Capture the cell that displays the provided text and extract its [X, Y] central coordinate. 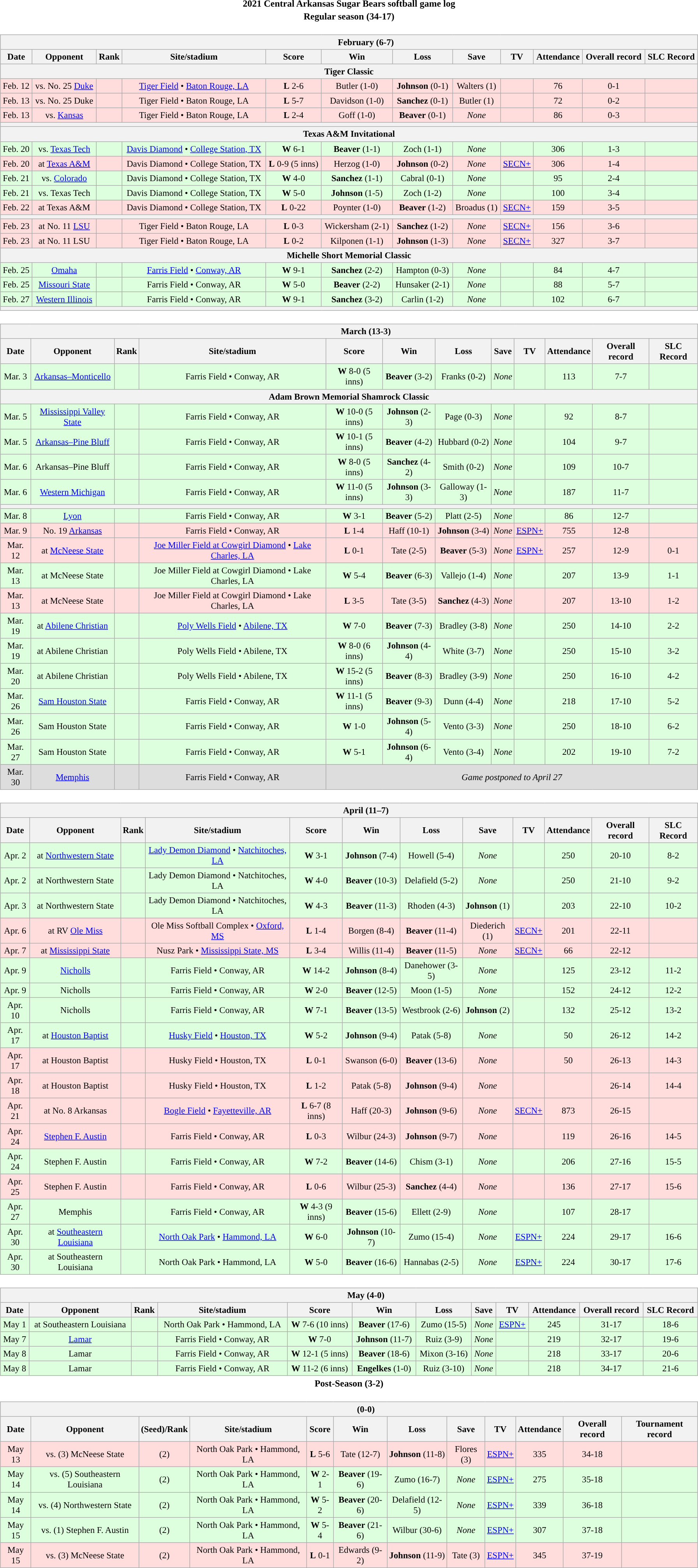
Sanchez (4-3) [464, 601]
102 [558, 300]
Feb. 27 [16, 300]
Beaver (9-3) [409, 701]
Beaver (11-4) [432, 931]
Western Michigan [72, 492]
Mar. 12 [16, 551]
Beaver (0-1) [422, 115]
113 [569, 376]
125 [568, 971]
W 12-1 (5 inns) [319, 1354]
3-5 [614, 207]
W 2-0 [316, 990]
Sanchez (4-2) [409, 467]
755 [569, 530]
20-10 [620, 855]
Lyon [72, 516]
6-7 [614, 300]
Chism (3-1) [432, 1161]
Bradley (3-8) [464, 626]
vs. (4) Northwestern State [85, 1505]
Beaver (2-2) [357, 285]
88 [558, 285]
W 4-3 [316, 906]
26-16 [620, 1136]
vs. (5) Southeastern Louisiana [85, 1479]
W 5-1 [354, 752]
Johnson (6-4) [409, 752]
187 [569, 492]
109 [569, 467]
Apr. 10 [15, 1010]
L 2-4 [294, 115]
100 [558, 193]
14-4 [673, 1086]
Wilbur (25-3) [371, 1186]
152 [568, 990]
14-5 [673, 1136]
7-2 [673, 752]
Beaver (5-3) [464, 551]
Johnson (10-7) [371, 1237]
Tate (3) [466, 1555]
Johnson (2-3) [409, 417]
Apr. 18 [15, 1086]
Beaver (12-5) [371, 990]
Beaver (16-6) [371, 1262]
Feb. 22 [16, 207]
Smith (0-2) [464, 467]
21-10 [620, 880]
Texas A&M Invitational [349, 134]
4-7 [614, 270]
9-2 [673, 880]
2-2 [673, 626]
159 [558, 207]
Vento (3-3) [464, 727]
Bogle Field • Fayetteville, AR [218, 1111]
Feb. 12 [16, 86]
12-8 [621, 530]
Johnson (0-2) [422, 164]
Haff (20-3) [371, 1111]
31-17 [611, 1325]
16-10 [621, 676]
W 7-6 (10 inns) [319, 1325]
Platt (2-5) [464, 516]
22-11 [620, 931]
Flores (3) [466, 1454]
9-7 [621, 442]
29-17 [620, 1237]
Tournament record [659, 1429]
327 [558, 241]
W 6-1 [294, 149]
30-17 [620, 1262]
Wilbur (24-3) [371, 1136]
Arkansas–Monticello [72, 376]
Beaver (7-3) [409, 626]
Johnson (1-5) [357, 193]
339 [539, 1505]
245 [554, 1325]
873 [568, 1111]
L 0-22 [294, 207]
W 6-0 [316, 1237]
22-10 [620, 906]
Kilponen (1-1) [357, 241]
Page (0-3) [464, 417]
12-9 [621, 551]
Johnson (9-7) [432, 1136]
10-7 [621, 467]
W 14-2 [316, 971]
Mar. 30 [16, 777]
26-13 [620, 1061]
Zoch (1-2) [422, 193]
W 1-0 [354, 727]
Bradley (3-9) [464, 676]
Beaver (5-2) [409, 516]
Beaver (6-3) [409, 576]
(0-0) [349, 1409]
Goff (1-0) [357, 115]
1-4 [614, 164]
Apr. 3 [15, 906]
Beaver (14-6) [371, 1161]
17-6 [673, 1262]
11-2 [673, 971]
Moon (1-5) [432, 990]
May 13 [16, 1454]
Beaver (13-6) [432, 1061]
0-2 [614, 101]
Hampton (0-3) [422, 270]
119 [568, 1136]
Missouri State [64, 285]
11-7 [621, 492]
Johnson (11-8) [417, 1454]
Beaver (11-5) [432, 951]
Johnson (3-4) [464, 530]
7-7 [621, 376]
Johnson (2) [488, 1010]
Game postponed to April 27 [512, 777]
Hunsaker (2-1) [422, 285]
Johnson (3-3) [409, 492]
4-2 [673, 676]
Broadus (1) [477, 207]
at No. 8 Arkansas [76, 1111]
Cabral (0-1) [422, 178]
Apr. 27 [15, 1211]
Zumo (15-5) [444, 1325]
Tate (2-5) [409, 551]
26-12 [620, 1035]
Beaver (20-6) [360, 1505]
Johnson (1) [488, 906]
Beaver (1-1) [357, 149]
26-14 [620, 1086]
April (11–7) [349, 810]
27-16 [620, 1161]
Mar. 20 [16, 676]
66 [568, 951]
206 [568, 1161]
Mississippi Valley State [72, 417]
Beaver (8-3) [409, 676]
White (3-7) [464, 651]
Ole Miss Softball Complex • Oxford, MS [218, 931]
Beaver (1-2) [422, 207]
1-3 [614, 149]
Johnson (11-7) [384, 1339]
202 [569, 752]
Apr. 7 [15, 951]
18-6 [670, 1325]
257 [569, 551]
107 [568, 1211]
Adam Brown Memorial Shamrock Classic [349, 396]
1-1 [673, 576]
201 [568, 931]
33-17 [611, 1354]
Tate (12-7) [360, 1454]
vs. Colorado [64, 178]
Carlin (1-2) [422, 300]
Swanson (6-0) [371, 1061]
May 1 [15, 1325]
L 2-6 [294, 86]
Butler (1-0) [357, 86]
W 7-1 [316, 1010]
L 0-6 [316, 1186]
Beaver (11-3) [371, 906]
Engelkes (1-0) [384, 1369]
Diederich (1) [488, 931]
16-6 [673, 1237]
Zumo (16-7) [417, 1479]
136 [568, 1186]
275 [539, 1479]
W 8-0 (6 inns) [354, 651]
L 0-9 (5 inns) [294, 164]
8-2 [673, 855]
14-3 [673, 1061]
24-12 [620, 990]
23-12 [620, 971]
17-10 [621, 701]
May (4-0) [349, 1295]
Johnson (0-1) [422, 86]
vs. (1) Stephen F. Austin [85, 1530]
12-2 [673, 990]
28-17 [620, 1211]
32-17 [611, 1339]
Delafield (12-5) [417, 1505]
10-2 [673, 906]
84 [558, 270]
13-9 [621, 576]
Dunn (4-4) [464, 701]
37-19 [592, 1555]
Mixon (3-16) [444, 1354]
L 0-2 [294, 241]
34-18 [592, 1454]
W 4-3 (9 inns) [316, 1211]
Vento (3-4) [464, 752]
W 11-0 (5 inns) [354, 492]
Zumo (15-4) [432, 1237]
307 [539, 1530]
Haff (10-1) [409, 530]
Sanchez (0-1) [422, 101]
21-6 [670, 1369]
36-18 [592, 1505]
15-10 [621, 651]
Beaver (13-5) [371, 1010]
3-4 [614, 193]
18-10 [621, 727]
Wilbur (30-6) [417, 1530]
2-4 [614, 178]
6-2 [673, 727]
15-6 [673, 1186]
35-18 [592, 1479]
Beaver (15-6) [371, 1211]
Hubbard (0-2) [464, 442]
3-6 [614, 226]
95 [558, 178]
Franks (0-2) [464, 376]
Beaver (21-6) [360, 1530]
Sanchez (1-1) [357, 178]
Borgen (8-4) [371, 931]
Beaver (17-6) [384, 1325]
19-6 [670, 1339]
Sanchez (4-4) [432, 1186]
25-12 [620, 1010]
104 [569, 442]
vs. Kansas [64, 115]
37-18 [592, 1530]
L 3-5 [354, 601]
Howell (5-4) [432, 855]
27-17 [620, 1186]
5-7 [614, 285]
Poynter (1-0) [357, 207]
Apr. 6 [15, 931]
Western Illinois [64, 300]
Hannabas (2-5) [432, 1262]
203 [568, 906]
92 [569, 417]
Willis (11-4) [371, 951]
W 11-1 (5 inns) [354, 701]
Wickersham (2-1) [357, 226]
Mar. 27 [16, 752]
May 7 [15, 1339]
3-7 [614, 241]
Edwards (9-2) [360, 1555]
Beaver (18-6) [384, 1354]
335 [539, 1454]
20-6 [670, 1354]
W 15-2 (5 inns) [354, 676]
Michelle Short Memorial Classic [349, 255]
1-2 [673, 601]
Beaver (19-6) [360, 1479]
Johnson (1-3) [422, 241]
February (6-7) [349, 42]
Apr. 25 [15, 1186]
Sanchez (1-2) [422, 226]
Mar. 9 [16, 530]
13-10 [621, 601]
Beaver (10-3) [371, 880]
L 5-7 [294, 101]
(Seed)/Rank [164, 1429]
Johnson (11-9) [417, 1555]
L 3-4 [316, 951]
Rhoden (4-3) [432, 906]
Zoch (1-1) [422, 149]
Johnson (7-4) [371, 855]
72 [558, 101]
W 7-2 [316, 1161]
Ruiz (3-9) [444, 1339]
No. 19 Arkansas [72, 530]
Tiger Classic [349, 71]
Danehower (3-5) [432, 971]
Davidson (1-0) [357, 101]
Beaver (3-2) [409, 376]
Sanchez (2-2) [357, 270]
Beaver (4-2) [409, 442]
L 5-6 [320, 1454]
Galloway (1-3) [464, 492]
5-2 [673, 701]
3-2 [673, 651]
19-10 [621, 752]
Delafield (5-2) [432, 880]
W 2-1 [320, 1479]
8-7 [621, 417]
Butler (1) [477, 101]
15-5 [673, 1161]
156 [558, 226]
W 10-1 (5 inns) [354, 442]
14-2 [673, 1035]
345 [539, 1555]
Walters (1) [477, 86]
L 1-2 [316, 1086]
132 [568, 1010]
219 [554, 1339]
Tate (3-5) [409, 601]
W 10-0 (5 inns) [354, 417]
Herzog (1-0) [357, 164]
13-2 [673, 1010]
at RV Ole Miss [76, 931]
March (13-3) [349, 331]
Sanchez (3-2) [357, 300]
Mar. 3 [16, 376]
Johnson (5-4) [409, 727]
Johnson (8-4) [371, 971]
12-7 [621, 516]
Mar. 8 [16, 516]
Ruiz (3-10) [444, 1369]
Johnson (4-4) [409, 651]
Apr. 21 [15, 1111]
26-15 [620, 1111]
22-12 [620, 951]
34-17 [611, 1369]
Nusz Park • Mississippi State, MS [218, 951]
W 11-2 (6 inns) [319, 1369]
L 6-7 (8 inns) [316, 1111]
Ellett (2-9) [432, 1211]
Vallejo (1-4) [464, 576]
14-10 [621, 626]
Johnson (9-6) [432, 1111]
at Mississippi State [76, 951]
Omaha [64, 270]
Westbrook (2-6) [432, 1010]
0-3 [614, 115]
76 [558, 86]
